Identify which cell holds the provided text, then report its (x, y) central coordinate. 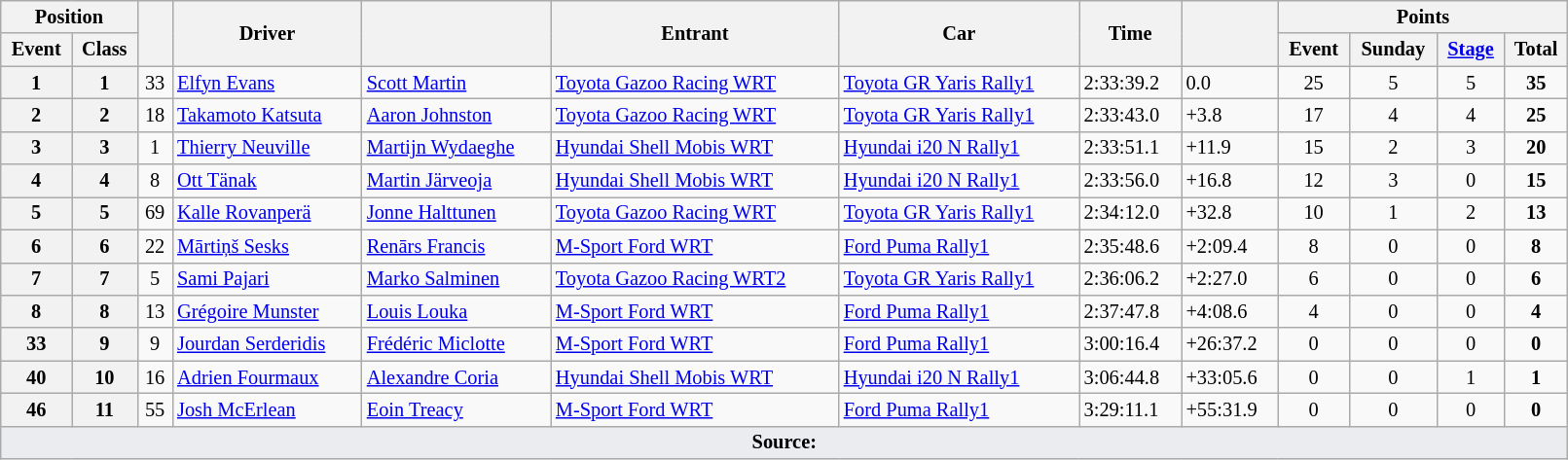
69 (155, 213)
35 (1536, 83)
Position (69, 17)
+32.8 (1230, 213)
Scott Martin (456, 83)
2:33:56.0 (1131, 181)
Entrant (695, 33)
Time (1131, 33)
55 (155, 409)
Source: (784, 442)
Eoin Treacy (456, 409)
3:00:16.4 (1131, 344)
3:06:44.8 (1131, 377)
+11.9 (1230, 148)
Mārtiņš Sesks (267, 246)
Grégoire Munster (267, 311)
2:33:51.1 (1131, 148)
Adrien Fourmaux (267, 377)
3:29:11.1 (1131, 409)
2:36:06.2 (1131, 279)
Elfyn Evans (267, 83)
0.0 (1230, 83)
Josh McErlean (267, 409)
Total (1536, 50)
Marko Salminen (456, 279)
12 (1314, 181)
+16.8 (1230, 181)
2:35:48.6 (1131, 246)
Jourdan Serderidis (267, 344)
22 (155, 246)
+2:09.4 (1230, 246)
+4:08.6 (1230, 311)
Toyota Gazoo Racing WRT2 (695, 279)
40 (37, 377)
Stage (1472, 50)
Points (1423, 17)
2:33:39.2 (1131, 83)
Class (105, 50)
2:37:47.8 (1131, 311)
+33:05.6 (1230, 377)
17 (1314, 115)
Renārs Francis (456, 246)
Frédéric Miclotte (456, 344)
+55:31.9 (1230, 409)
Sami Pajari (267, 279)
Kalle Rovanperä (267, 213)
Aaron Johnston (456, 115)
Martijn Wydaeghe (456, 148)
Sunday (1394, 50)
2:34:12.0 (1131, 213)
18 (155, 115)
Driver (267, 33)
Takamoto Katsuta (267, 115)
Louis Louka (456, 311)
Car (960, 33)
+3.8 (1230, 115)
Ott Tänak (267, 181)
16 (155, 377)
Martin Järveoja (456, 181)
+2:27.0 (1230, 279)
Thierry Neuville (267, 148)
Jonne Halttunen (456, 213)
Alexandre Coria (456, 377)
20 (1536, 148)
2:33:43.0 (1131, 115)
46 (37, 409)
11 (105, 409)
+26:37.2 (1230, 344)
